Capture the cell that displays the provided text and extract its [X, Y] central coordinate. 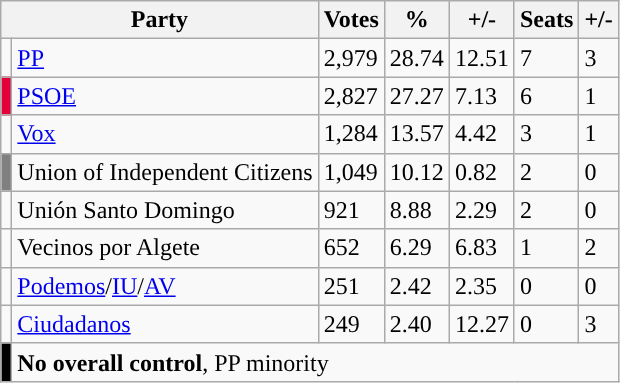
No overall control, PP minority [315, 362]
28.74 [416, 58]
13.57 [416, 134]
27.27 [416, 96]
921 [351, 210]
% [416, 20]
251 [351, 286]
2.35 [482, 286]
PP [165, 58]
Votes [351, 20]
Seats [546, 20]
249 [351, 324]
1,284 [351, 134]
8.88 [416, 210]
1,049 [351, 172]
10.12 [416, 172]
Vecinos por Algete [165, 248]
Podemos/IU/AV [165, 286]
7.13 [482, 96]
12.51 [482, 58]
7 [546, 58]
2,827 [351, 96]
Ciudadanos [165, 324]
6.29 [416, 248]
Party [160, 20]
6 [546, 96]
6.83 [482, 248]
652 [351, 248]
0.82 [482, 172]
2.29 [482, 210]
PSOE [165, 96]
4.42 [482, 134]
Unión Santo Domingo [165, 210]
2,979 [351, 58]
Vox [165, 134]
2.40 [416, 324]
Union of Independent Citizens [165, 172]
2.42 [416, 286]
12.27 [482, 324]
